Identify which cell holds the provided text, then report its [X, Y] central coordinate. 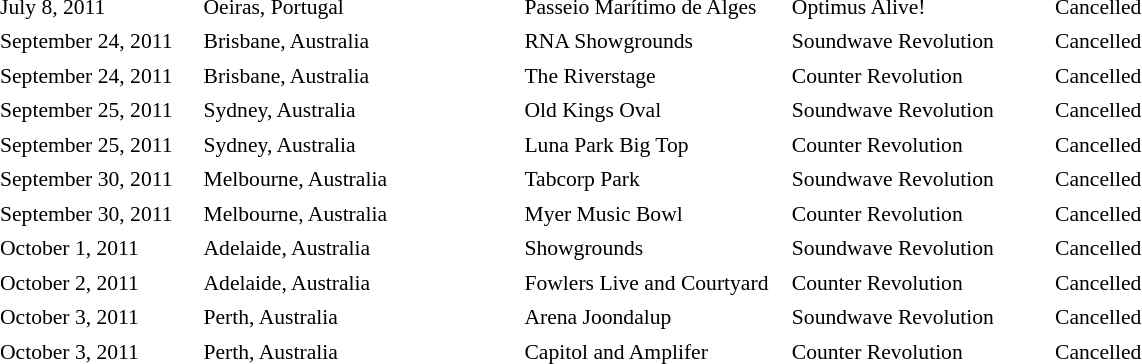
The Riverstage [653, 76]
RNA Showgrounds [653, 42]
Myer Music Bowl [653, 214]
Old Kings Oval [653, 110]
Showgrounds [653, 248]
Fowlers Live and Courtyard [653, 283]
Luna Park Big Top [653, 145]
Arena Joondalup [653, 318]
Perth, Australia [360, 318]
Tabcorp Park [653, 180]
